From the cell containing the given text, extract its center point as [x, y] coordinate. 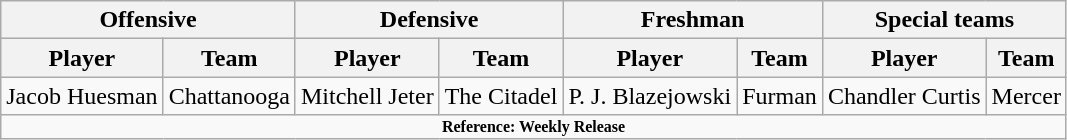
The Citadel [501, 96]
Jacob Huesman [82, 96]
P. J. Blazejowski [650, 96]
Defensive [428, 20]
Furman [780, 96]
Special teams [944, 20]
Chattanooga [229, 96]
Offensive [148, 20]
Freshman [692, 20]
Mitchell Jeter [367, 96]
Chandler Curtis [904, 96]
Reference: Weekly Release [534, 127]
Mercer [1026, 96]
